Return [X, Y] of the center of cell containing provided text 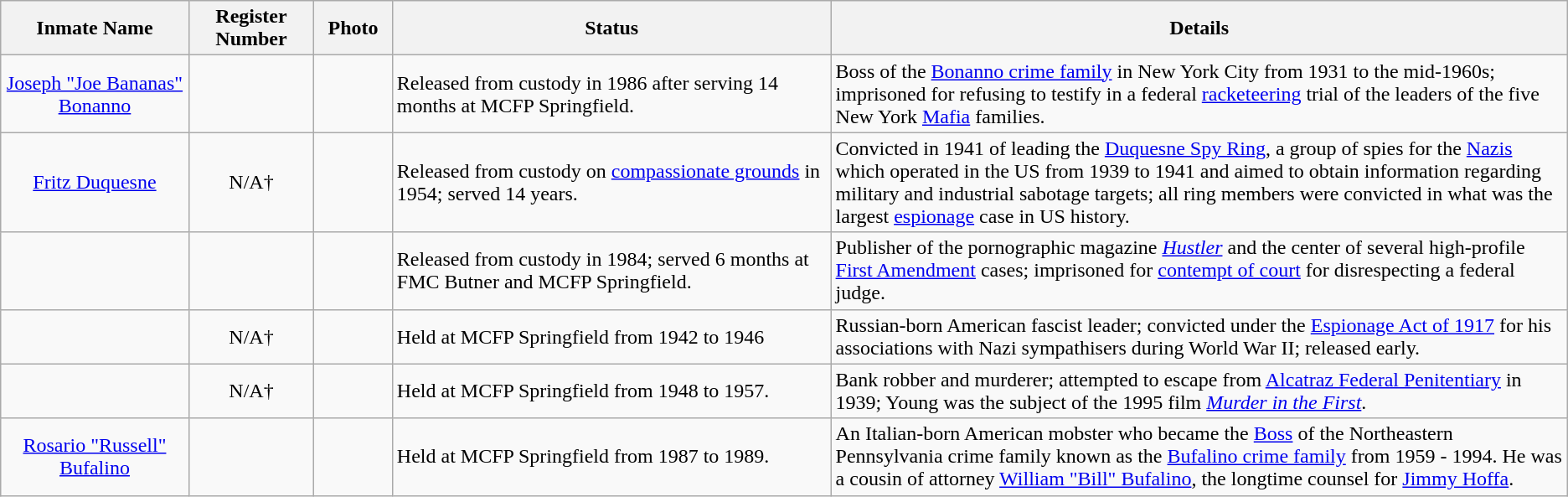
Photo [353, 28]
Bank robber and murderer; attempted to escape from Alcatraz Federal Penitentiary in 1939; Young was the subject of the 1995 film Murder in the First. [1199, 391]
Held at MCFP Springfield from 1948 to 1957. [611, 391]
Released from custody on compassionate grounds in 1954; served 14 years. [611, 183]
Released from custody in 1984; served 6 months at FMC Butner and MCFP Springfield. [611, 271]
Held at MCFP Springfield from 1987 to 1989. [611, 457]
Register Number [251, 28]
Inmate Name [95, 28]
Rosario "Russell" Bufalino [95, 457]
Fritz Duquesne [95, 183]
Details [1199, 28]
Released from custody in 1986 after serving 14 months at MCFP Springfield. [611, 94]
Held at MCFP Springfield from 1942 to 1946 [611, 337]
Status [611, 28]
Joseph "Joe Bananas" Bonanno [95, 94]
